Find where the given text appears and provide that cell's center as [X, Y] coordinate. 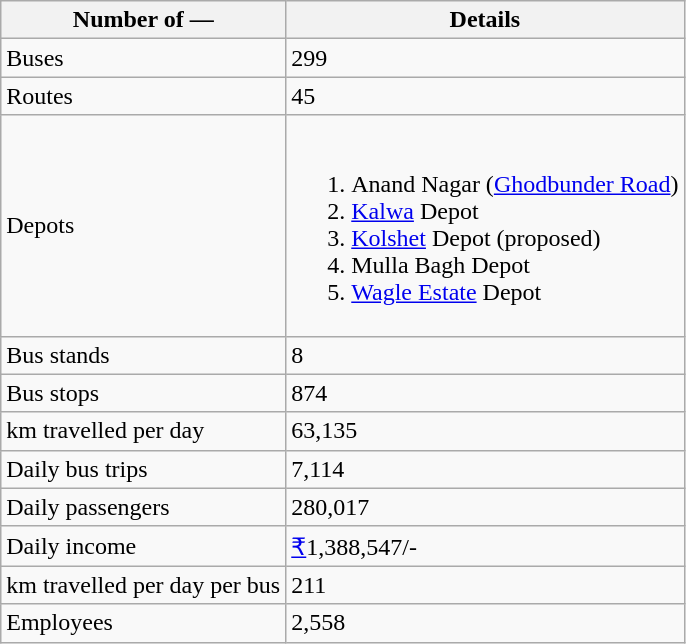
Bus stands [144, 355]
₹1,388,547/- [485, 546]
Daily bus trips [144, 469]
Routes [144, 96]
Details [485, 20]
280,017 [485, 507]
Employees [144, 623]
Anand Nagar (Ghodbunder Road)Kalwa DepotKolshet Depot (proposed)Mulla Bagh DepotWagle Estate Depot [485, 226]
Bus stops [144, 393]
Daily income [144, 546]
874 [485, 393]
299 [485, 58]
7,114 [485, 469]
2,558 [485, 623]
Daily passengers [144, 507]
Number of — [144, 20]
Depots [144, 226]
km travelled per day per bus [144, 585]
km travelled per day [144, 431]
211 [485, 585]
63,135 [485, 431]
45 [485, 96]
Buses [144, 58]
8 [485, 355]
